Pinpoint the cell where the given text exists, returning its (x, y) midpoint coordinate. 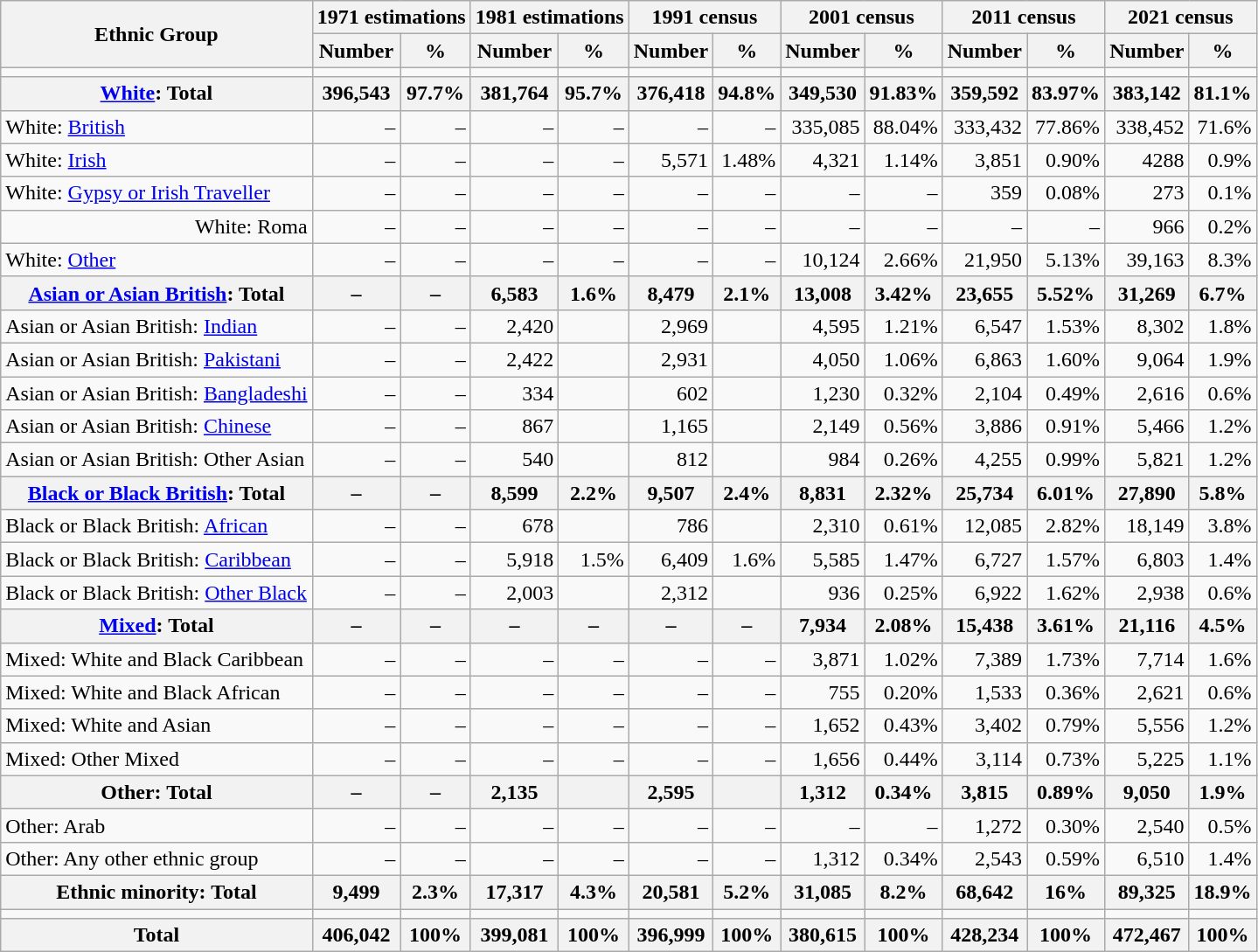
6,583 (514, 293)
95.7% (594, 94)
0.61% (904, 526)
Other: Total (156, 792)
0.43% (904, 726)
81.1% (1222, 94)
399,081 (514, 935)
2.2% (594, 493)
2.4% (747, 493)
1.02% (904, 659)
White: Total (156, 94)
4,050 (823, 359)
21,950 (984, 260)
6,863 (984, 359)
4,255 (984, 460)
602 (671, 393)
1.5% (594, 559)
396,543 (357, 94)
0.99% (1067, 460)
39,163 (1147, 260)
1.14% (904, 160)
94.8% (747, 94)
755 (823, 692)
White: Irish (156, 160)
Black or Black British: African (156, 526)
273 (1147, 193)
4,595 (823, 326)
5,585 (823, 559)
Asian or Asian British: Pakistani (156, 359)
3.8% (1222, 526)
91.83% (904, 94)
Black or Black British: Caribbean (156, 559)
Asian or Asian British: Total (156, 293)
1,656 (823, 759)
2.82% (1067, 526)
8,479 (671, 293)
6.7% (1222, 293)
338,452 (1147, 127)
Other: Any other ethnic group (156, 858)
25,734 (984, 493)
7,934 (823, 626)
1991 census (705, 17)
3.61% (1067, 626)
4.5% (1222, 626)
21,116 (1147, 626)
0.79% (1067, 726)
83.97% (1067, 94)
White: Other (156, 260)
4.3% (594, 892)
0.26% (904, 460)
2,616 (1147, 393)
5.8% (1222, 493)
812 (671, 460)
Other: Arab (156, 825)
472,467 (1147, 935)
1,165 (671, 427)
678 (514, 526)
0.59% (1067, 858)
0.49% (1067, 393)
333,432 (984, 127)
10,124 (823, 260)
6,727 (984, 559)
White: British (156, 127)
1.47% (904, 559)
31,085 (823, 892)
0.73% (1067, 759)
3,402 (984, 726)
2.32% (904, 493)
27,890 (1147, 493)
2.3% (435, 892)
5,821 (1147, 460)
0.36% (1067, 692)
1.60% (1067, 359)
2,969 (671, 326)
1.1% (1222, 759)
20,581 (671, 892)
380,615 (823, 935)
Ethnic minority: Total (156, 892)
5.2% (747, 892)
68,642 (984, 892)
12,085 (984, 526)
Mixed: White and Black African (156, 692)
406,042 (357, 935)
88.04% (904, 127)
Asian or Asian British: Indian (156, 326)
0.08% (1067, 193)
359,592 (984, 94)
2,104 (984, 393)
867 (514, 427)
16% (1067, 892)
6.01% (1067, 493)
359 (984, 193)
0.32% (904, 393)
349,530 (823, 94)
31,269 (1147, 293)
1.73% (1067, 659)
396,999 (671, 935)
2,003 (514, 593)
6,409 (671, 559)
8,302 (1147, 326)
2,540 (1147, 825)
2,422 (514, 359)
5,918 (514, 559)
1.21% (904, 326)
7,389 (984, 659)
0.56% (904, 427)
334 (514, 393)
2,931 (671, 359)
77.86% (1067, 127)
1,272 (984, 825)
2,543 (984, 858)
1.62% (1067, 593)
Mixed: Other Mixed (156, 759)
17,317 (514, 892)
Mixed: White and Asian (156, 726)
8,599 (514, 493)
2.08% (904, 626)
984 (823, 460)
1.57% (1067, 559)
6,510 (1147, 858)
71.6% (1222, 127)
6,803 (1147, 559)
1.06% (904, 359)
2,420 (514, 326)
786 (671, 526)
966 (1147, 226)
15,438 (984, 626)
9,050 (1147, 792)
2,595 (671, 792)
428,234 (984, 935)
8.3% (1222, 260)
6,922 (984, 593)
936 (823, 593)
2,312 (671, 593)
0.9% (1222, 160)
1.48% (747, 160)
0.89% (1067, 792)
0.20% (904, 692)
4288 (1147, 160)
9,499 (357, 892)
1,533 (984, 692)
0.5% (1222, 825)
2,938 (1147, 593)
8,831 (823, 493)
335,085 (823, 127)
6,547 (984, 326)
5,556 (1147, 726)
3,815 (984, 792)
Asian or Asian British: Chinese (156, 427)
Asian or Asian British: Other Asian (156, 460)
7,714 (1147, 659)
4,321 (823, 160)
9,507 (671, 493)
383,142 (1147, 94)
5,571 (671, 160)
23,655 (984, 293)
13,008 (823, 293)
5.52% (1067, 293)
5.13% (1067, 260)
0.2% (1222, 226)
3,851 (984, 160)
3.42% (904, 293)
3,886 (984, 427)
2,135 (514, 792)
0.90% (1067, 160)
Mixed: Total (156, 626)
0.91% (1067, 427)
Total (156, 935)
Ethnic Group (156, 34)
Asian or Asian British: Bangladeshi (156, 393)
18,149 (1147, 526)
1981 estimations (549, 17)
0.1% (1222, 193)
376,418 (671, 94)
2,310 (823, 526)
0.25% (904, 593)
1.8% (1222, 326)
5,466 (1147, 427)
White: Gypsy or Irish Traveller (156, 193)
540 (514, 460)
0.30% (1067, 825)
2011 census (1023, 17)
0.44% (904, 759)
3,871 (823, 659)
Black or Black British: Total (156, 493)
Black or Black British: Other Black (156, 593)
Mixed: White and Black Caribbean (156, 659)
White: Roma (156, 226)
1,652 (823, 726)
2001 census (862, 17)
2.1% (747, 293)
2,149 (823, 427)
3,114 (984, 759)
2.66% (904, 260)
1,230 (823, 393)
97.7% (435, 94)
1971 estimations (392, 17)
5,225 (1147, 759)
89,325 (1147, 892)
2,621 (1147, 692)
18.9% (1222, 892)
381,764 (514, 94)
9,064 (1147, 359)
2021 census (1180, 17)
8.2% (904, 892)
1.53% (1067, 326)
